Locate the cell with the specified text and output its [x, y] center coordinate. 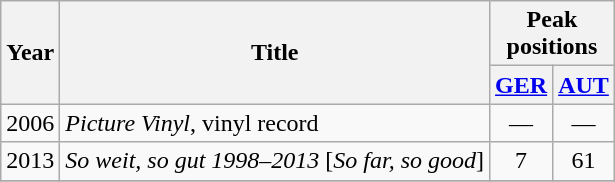
Picture Vinyl, vinyl record [275, 123]
GER [522, 85]
Peak positions [552, 34]
61 [584, 161]
So weit, so gut 1998–2013 [So far, so good] [275, 161]
7 [522, 161]
Title [275, 52]
Year [30, 52]
AUT [584, 85]
2006 [30, 123]
2013 [30, 161]
